Determine the [x, y] coordinate at the center of the cell enclosing the given text.  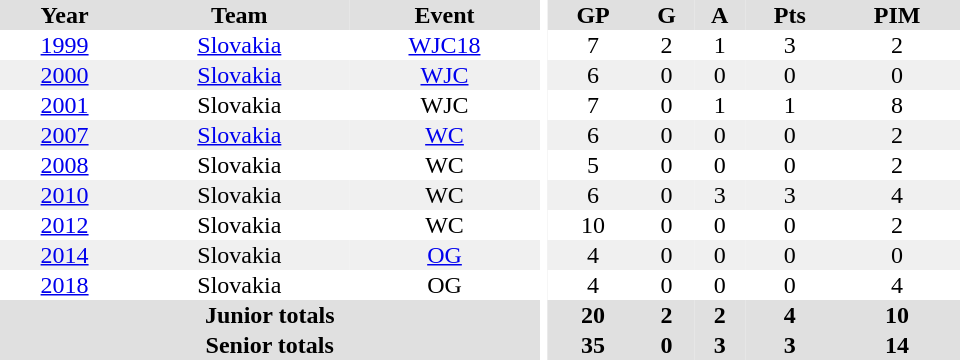
2007 [64, 135]
14 [897, 345]
GP [593, 15]
2000 [64, 75]
2010 [64, 195]
35 [593, 345]
2001 [64, 105]
8 [897, 105]
Pts [790, 15]
20 [593, 315]
Event [445, 15]
2012 [64, 225]
G [666, 15]
Team [239, 15]
2018 [64, 285]
Junior totals [270, 315]
PIM [897, 15]
1999 [64, 45]
Year [64, 15]
2008 [64, 165]
A [720, 15]
5 [593, 165]
WJC18 [445, 45]
Senior totals [270, 345]
2014 [64, 255]
